From the cell containing the given text, extract its center point as [X, Y] coordinate. 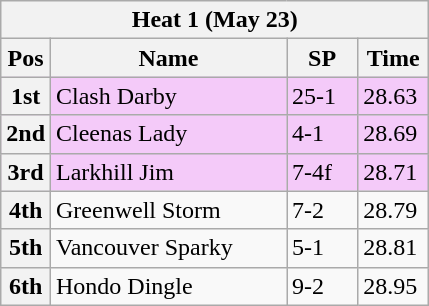
25-1 [322, 96]
2nd [26, 134]
28.69 [394, 134]
Name [169, 58]
Cleenas Lady [169, 134]
6th [26, 286]
Greenwell Storm [169, 210]
Hondo Dingle [169, 286]
Vancouver Sparky [169, 248]
7-4f [322, 172]
Time [394, 58]
5-1 [322, 248]
1st [26, 96]
4th [26, 210]
28.79 [394, 210]
4-1 [322, 134]
28.71 [394, 172]
Heat 1 (May 23) [215, 20]
7-2 [322, 210]
28.95 [394, 286]
Clash Darby [169, 96]
9-2 [322, 286]
28.63 [394, 96]
5th [26, 248]
28.81 [394, 248]
SP [322, 58]
Larkhill Jim [169, 172]
Pos [26, 58]
3rd [26, 172]
